Search for the cell housing the specified text and yield its (X, Y) center coordinate. 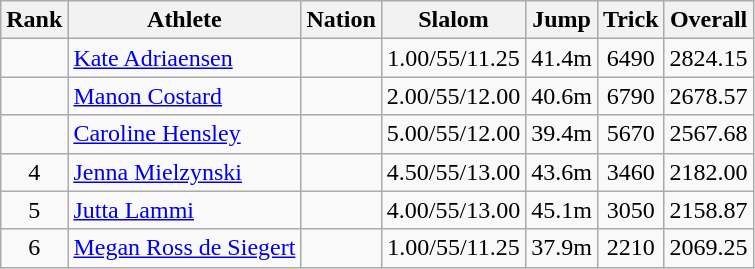
Manon Costard (184, 96)
Overall (708, 20)
Jump (562, 20)
4.00/55/13.00 (453, 210)
2567.68 (708, 134)
45.1m (562, 210)
Jutta Lammi (184, 210)
4 (34, 172)
40.6m (562, 96)
37.9m (562, 248)
2678.57 (708, 96)
Megan Ross de Siegert (184, 248)
4.50/55/13.00 (453, 172)
Slalom (453, 20)
2158.87 (708, 210)
2824.15 (708, 58)
Nation (341, 20)
Trick (630, 20)
Caroline Hensley (184, 134)
2182.00 (708, 172)
39.4m (562, 134)
Rank (34, 20)
Kate Adriaensen (184, 58)
5670 (630, 134)
5 (34, 210)
2.00/55/12.00 (453, 96)
2069.25 (708, 248)
6790 (630, 96)
3460 (630, 172)
43.6m (562, 172)
Jenna Mielzynski (184, 172)
Athlete (184, 20)
6 (34, 248)
6490 (630, 58)
5.00/55/12.00 (453, 134)
3050 (630, 210)
2210 (630, 248)
41.4m (562, 58)
